Capture the cell that displays the provided text and extract its [X, Y] central coordinate. 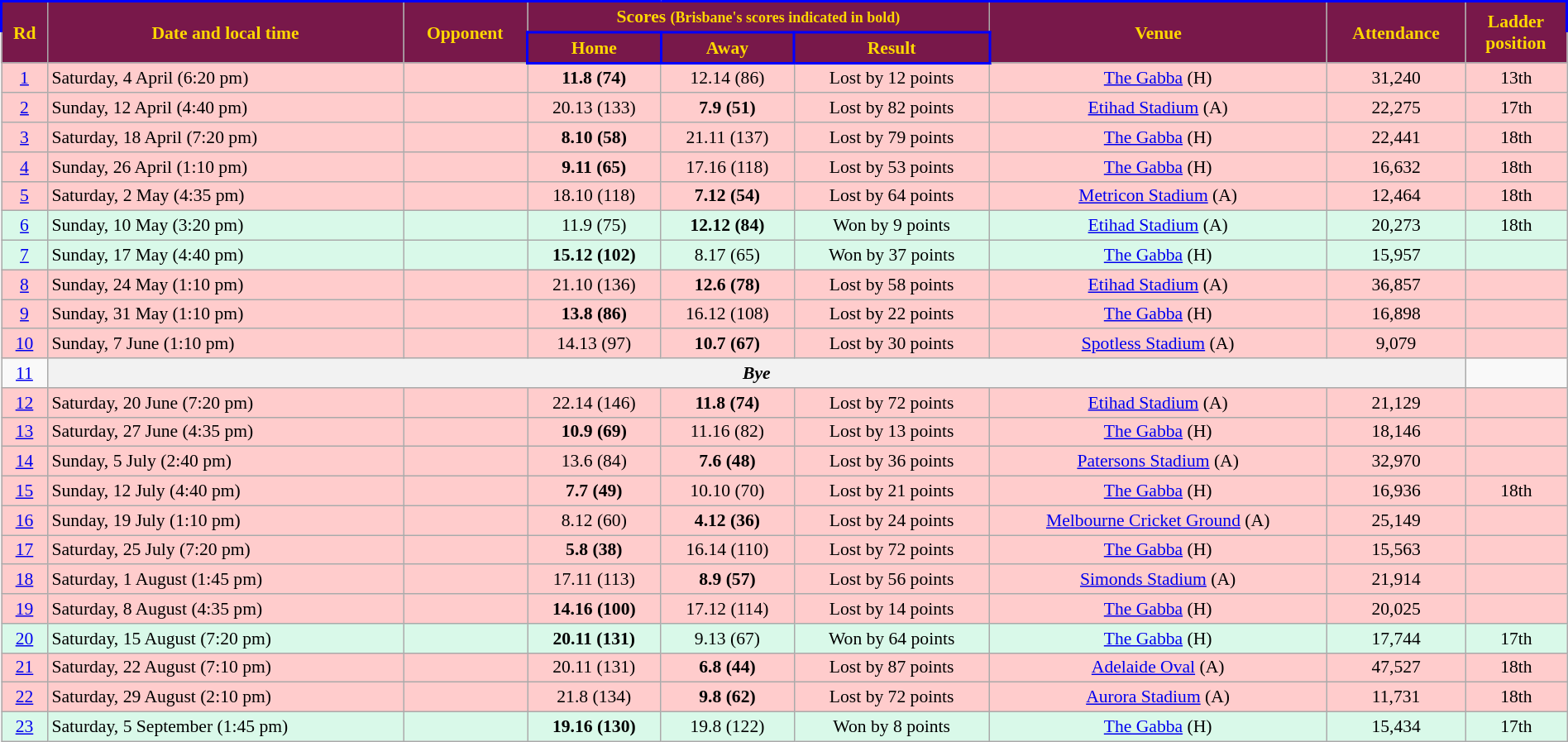
21.10 (136) [594, 285]
Away [728, 48]
Lost by 58 points [892, 285]
16.14 (110) [728, 550]
15,434 [1396, 727]
21.11 (137) [728, 137]
8.10 (58) [594, 137]
20.13 (133) [594, 108]
Saturday, 4 April (6:20 pm) [225, 78]
15 [25, 491]
18.10 (118) [594, 196]
11.9 (75) [594, 226]
Lost by 22 points [892, 314]
7.6 (48) [728, 462]
Bye [756, 373]
8.12 (60) [594, 520]
5.8 (38) [594, 550]
Saturday, 5 September (1:45 pm) [225, 727]
Spotless Stadium (A) [1158, 344]
9,079 [1396, 344]
14 [25, 462]
Saturday, 18 April (7:20 pm) [225, 137]
19.16 (130) [594, 727]
Sunday, 10 May (3:20 pm) [225, 226]
17.12 (114) [728, 609]
16,898 [1396, 314]
7.7 (49) [594, 491]
Saturday, 25 July (7:20 pm) [225, 550]
11.16 (82) [728, 432]
Lost by 53 points [892, 167]
9.13 (67) [728, 639]
Home [594, 48]
Aurora Stadium (A) [1158, 697]
15,957 [1396, 256]
11,731 [1396, 697]
20,025 [1396, 609]
12,464 [1396, 196]
Simonds Stadium (A) [1158, 580]
19 [25, 609]
23 [25, 727]
Sunday, 17 May (4:40 pm) [225, 256]
22,441 [1396, 137]
14.16 (100) [594, 609]
10.9 (69) [594, 432]
18,146 [1396, 432]
Won by 37 points [892, 256]
16,632 [1396, 167]
17.11 (113) [594, 580]
Result [892, 48]
13.8 (86) [594, 314]
Won by 64 points [892, 639]
22,275 [1396, 108]
Lost by 79 points [892, 137]
Sunday, 7 June (1:10 pm) [225, 344]
7.9 (51) [728, 108]
Lost by 13 points [892, 432]
Saturday, 2 May (4:35 pm) [225, 196]
20,273 [1396, 226]
16.12 (108) [728, 314]
Patersons Stadium (A) [1158, 462]
13th [1516, 78]
Sunday, 24 May (1:10 pm) [225, 285]
Saturday, 22 August (7:10 pm) [225, 668]
20 [25, 639]
Lost by 14 points [892, 609]
12.14 (86) [728, 78]
18 [25, 580]
14.13 (97) [594, 344]
Scores (Brisbane's scores indicated in bold) [759, 17]
Sunday, 12 July (4:40 pm) [225, 491]
Metricon Stadium (A) [1158, 196]
Venue [1158, 32]
21.8 (134) [594, 697]
31,240 [1396, 78]
8.17 (65) [728, 256]
13.6 (84) [594, 462]
Lost by 56 points [892, 580]
17.16 (118) [728, 167]
19.8 (122) [728, 727]
Melbourne Cricket Ground (A) [1158, 520]
Opponent [466, 32]
4.12 (36) [728, 520]
21,129 [1396, 403]
8.9 (57) [728, 580]
12.12 (84) [728, 226]
15.12 (102) [594, 256]
Lost by 24 points [892, 520]
Saturday, 1 August (1:45 pm) [225, 580]
Won by 9 points [892, 226]
13 [25, 432]
Rd [25, 32]
6 [25, 226]
17 [25, 550]
6.8 (44) [728, 668]
9.11 (65) [594, 167]
10.7 (67) [728, 344]
5 [25, 196]
36,857 [1396, 285]
Lost by 82 points [892, 108]
Lost by 21 points [892, 491]
1 [25, 78]
12 [25, 403]
25,149 [1396, 520]
12.6 (78) [728, 285]
10 [25, 344]
16 [25, 520]
11 [25, 373]
Sunday, 5 July (2:40 pm) [225, 462]
Lost by 12 points [892, 78]
Lost by 36 points [892, 462]
32,970 [1396, 462]
Sunday, 31 May (1:10 pm) [225, 314]
21,914 [1396, 580]
Saturday, 8 August (4:35 pm) [225, 609]
Sunday, 26 April (1:10 pm) [225, 167]
47,527 [1396, 668]
Lost by 30 points [892, 344]
Won by 8 points [892, 727]
3 [25, 137]
22.14 (146) [594, 403]
Sunday, 19 July (1:10 pm) [225, 520]
2 [25, 108]
Saturday, 27 June (4:35 pm) [225, 432]
9.8 (62) [728, 697]
7 [25, 256]
Adelaide Oval (A) [1158, 668]
7.12 (54) [728, 196]
15,563 [1396, 550]
10.10 (70) [728, 491]
Sunday, 12 April (4:40 pm) [225, 108]
Saturday, 15 August (7:20 pm) [225, 639]
8 [25, 285]
Ladderposition [1516, 32]
Date and local time [225, 32]
Attendance [1396, 32]
22 [25, 697]
Lost by 64 points [892, 196]
16,936 [1396, 491]
21 [25, 668]
4 [25, 167]
17,744 [1396, 639]
Lost by 87 points [892, 668]
9 [25, 314]
Saturday, 20 June (7:20 pm) [225, 403]
Saturday, 29 August (2:10 pm) [225, 697]
